For the text-containing cell, return its midpoint in [X, Y] coordinate format. 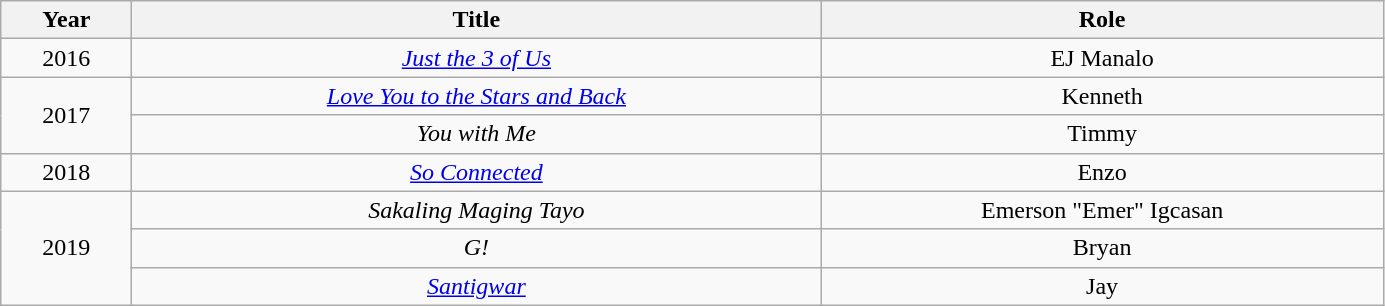
2016 [66, 58]
Just the 3 of Us [476, 58]
EJ Manalo [1102, 58]
2017 [66, 115]
Timmy [1102, 134]
2018 [66, 172]
Role [1102, 20]
G! [476, 248]
Sakaling Maging Tayo [476, 210]
Enzo [1102, 172]
Bryan [1102, 248]
2019 [66, 248]
Santigwar [476, 286]
Year [66, 20]
Title [476, 20]
Jay [1102, 286]
So Connected [476, 172]
Love You to the Stars and Back [476, 96]
Emerson "Emer" Igcasan [1102, 210]
Kenneth [1102, 96]
You with Me [476, 134]
